Find where the given text appears and provide that cell's center as [X, Y] coordinate. 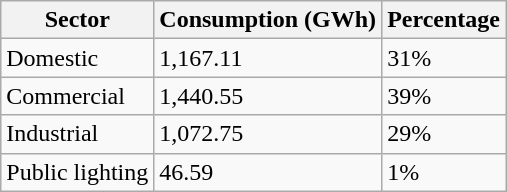
39% [444, 96]
Consumption (GWh) [268, 20]
29% [444, 134]
Domestic [78, 58]
1,072.75 [268, 134]
Sector [78, 20]
Public lighting [78, 172]
Percentage [444, 20]
46.59 [268, 172]
Industrial [78, 134]
Commercial [78, 96]
1,440.55 [268, 96]
1% [444, 172]
1,167.11 [268, 58]
31% [444, 58]
